Search for the cell housing the specified text and yield its (X, Y) center coordinate. 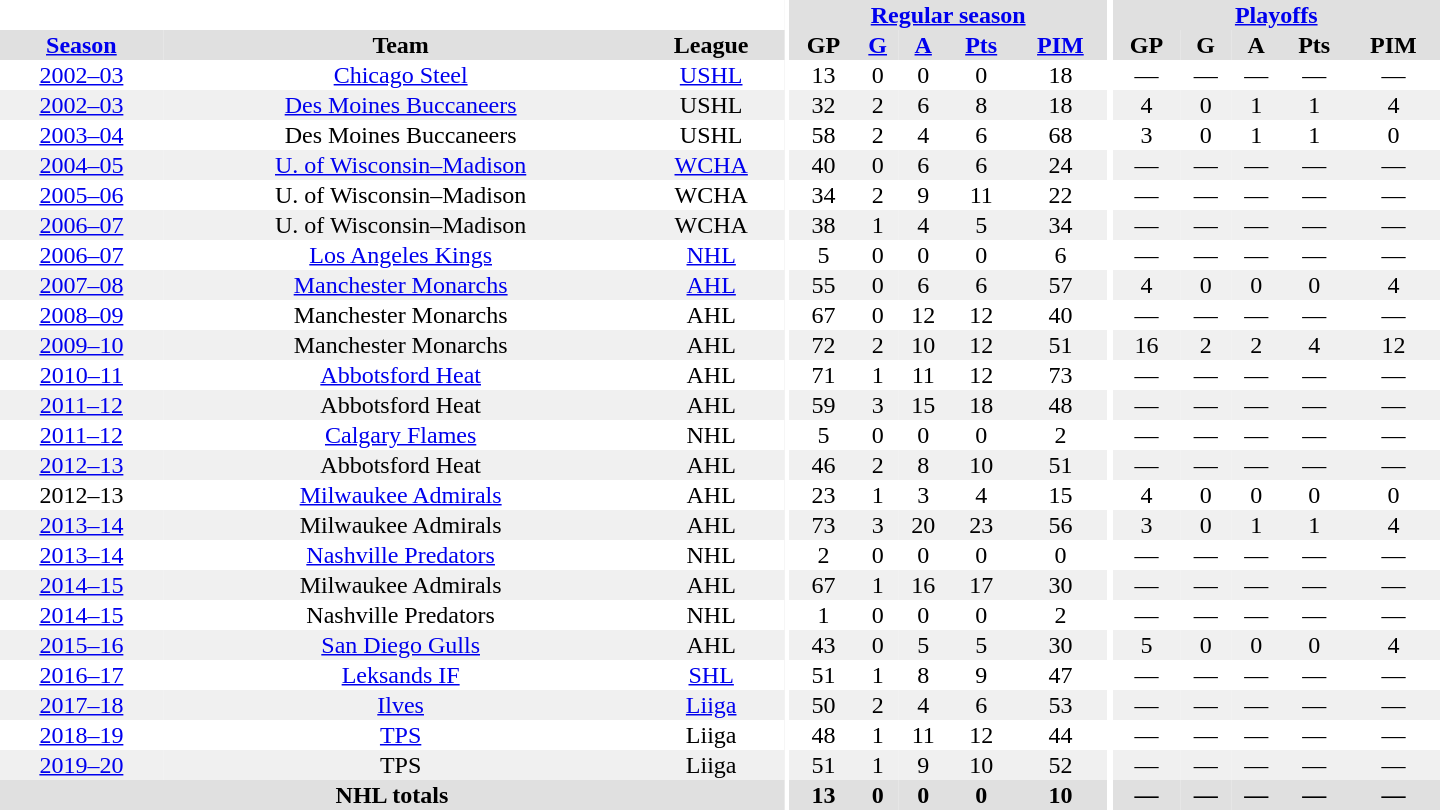
59 (823, 405)
68 (1060, 135)
SHL (712, 675)
2016–17 (82, 675)
Calgary Flames (401, 435)
57 (1060, 285)
Playoffs (1276, 15)
2008–09 (82, 315)
72 (823, 345)
2018–19 (82, 735)
NHL totals (392, 795)
56 (1060, 525)
2005–06 (82, 195)
2007–08 (82, 285)
38 (823, 225)
47 (1060, 675)
2003–04 (82, 135)
Chicago Steel (401, 75)
32 (823, 105)
Team (401, 45)
43 (823, 645)
Los Angeles Kings (401, 255)
Leksands IF (401, 675)
2015–16 (82, 645)
2009–10 (82, 345)
20 (924, 525)
Regular season (948, 15)
2019–20 (82, 765)
2004–05 (82, 165)
44 (1060, 735)
Ilves (401, 705)
2017–18 (82, 705)
53 (1060, 705)
58 (823, 135)
46 (823, 465)
San Diego Gulls (401, 645)
55 (823, 285)
71 (823, 375)
24 (1060, 165)
52 (1060, 765)
League (712, 45)
17 (980, 585)
50 (823, 705)
2010–11 (82, 375)
Season (82, 45)
22 (1060, 195)
